Pinpoint the cell where the given text exists, returning its (X, Y) midpoint coordinate. 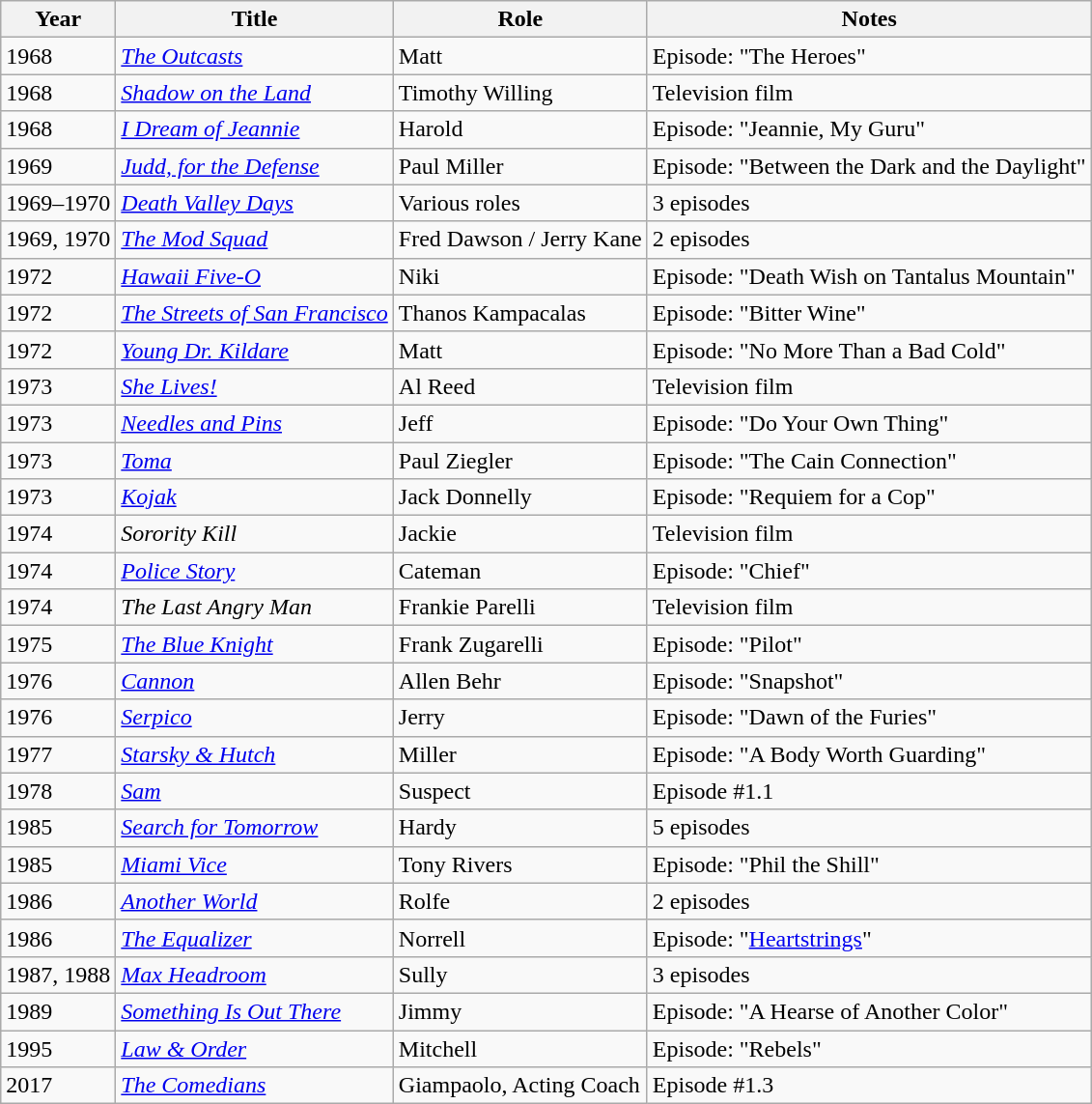
Episode: "Jeannie, My Guru" (869, 129)
I Dream of Jeannie (255, 129)
Shadow on the Land (255, 93)
Episode #1.1 (869, 791)
Cateman (519, 571)
2017 (58, 1086)
1975 (58, 644)
Jack Donnelly (519, 497)
Al Reed (519, 386)
Young Dr. Kildare (255, 350)
Jeff (519, 423)
Episode: "A Hearse of Another Color" (869, 1011)
Hawaii Five-O (255, 276)
Needles and Pins (255, 423)
Kojak (255, 497)
Notes (869, 19)
The Comedians (255, 1086)
Niki (519, 276)
Miller (519, 754)
Episode: "The Heroes" (869, 56)
Death Valley Days (255, 203)
Sorority Kill (255, 534)
The Equalizer (255, 938)
She Lives! (255, 386)
Episode: "The Cain Connection" (869, 461)
Episode: "Pilot" (869, 644)
Episode: "Dawn of the Furies" (869, 718)
Frank Zugarelli (519, 644)
Paul Miller (519, 166)
Another World (255, 901)
Miami Vice (255, 864)
Episode: "Requiem for a Cop" (869, 497)
Norrell (519, 938)
The Last Angry Man (255, 608)
Role (519, 19)
Sam (255, 791)
Max Headroom (255, 975)
Toma (255, 461)
Serpico (255, 718)
1987, 1988 (58, 975)
1995 (58, 1048)
Episode: "Heartstrings" (869, 938)
Timothy Willing (519, 93)
The Outcasts (255, 56)
Episode: "Bitter Wine" (869, 313)
Fred Dawson / Jerry Kane (519, 240)
1969 (58, 166)
Episode: "No More Than a Bad Cold" (869, 350)
5 episodes (869, 828)
Episode: "Rebels" (869, 1048)
Mitchell (519, 1048)
Episode: "Chief" (869, 571)
Police Story (255, 571)
The Mod Squad (255, 240)
1989 (58, 1011)
Jerry (519, 718)
Various roles (519, 203)
Tony Rivers (519, 864)
Episode #1.3 (869, 1086)
1969, 1970 (58, 240)
Episode: "Phil the Shill" (869, 864)
Episode: "Between the Dark and the Daylight" (869, 166)
Starsky & Hutch (255, 754)
1969–1970 (58, 203)
Thanos Kampacalas (519, 313)
Suspect (519, 791)
Episode: "Death Wish on Tantalus Mountain" (869, 276)
Rolfe (519, 901)
Title (255, 19)
Allen Behr (519, 681)
Cannon (255, 681)
The Streets of San Francisco (255, 313)
Law & Order (255, 1048)
Search for Tomorrow (255, 828)
Sully (519, 975)
Hardy (519, 828)
Jackie (519, 534)
Giampaolo, Acting Coach (519, 1086)
Harold (519, 129)
1978 (58, 791)
Paul Ziegler (519, 461)
Episode: "Do Your Own Thing" (869, 423)
Episode: "Snapshot" (869, 681)
Frankie Parelli (519, 608)
1977 (58, 754)
Something Is Out There (255, 1011)
Year (58, 19)
The Blue Knight (255, 644)
Judd, for the Defense (255, 166)
Jimmy (519, 1011)
Episode: "A Body Worth Guarding" (869, 754)
